Pinpoint the cell where the given text exists, returning its (x, y) midpoint coordinate. 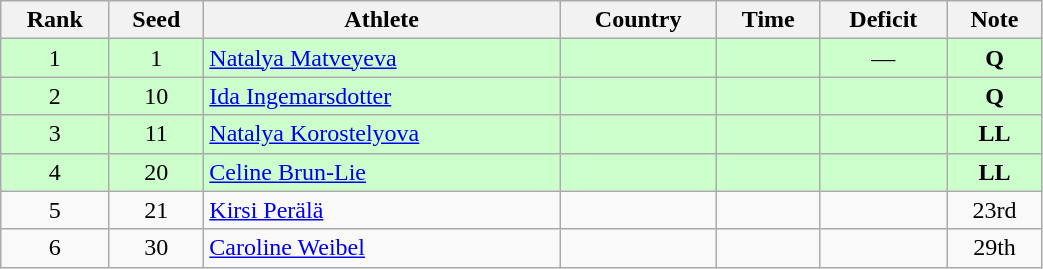
Note (994, 20)
Caroline Weibel (382, 248)
10 (156, 96)
5 (55, 210)
Rank (55, 20)
20 (156, 172)
Celine Brun-Lie (382, 172)
Natalya Korostelyova (382, 134)
Ida Ingemarsdotter (382, 96)
30 (156, 248)
3 (55, 134)
Country (638, 20)
Deficit (884, 20)
Natalya Matveyeva (382, 58)
4 (55, 172)
Kirsi Perälä (382, 210)
21 (156, 210)
11 (156, 134)
Seed (156, 20)
2 (55, 96)
23rd (994, 210)
Athlete (382, 20)
— (884, 58)
29th (994, 248)
Time (768, 20)
6 (55, 248)
